Detect which cell encompasses the target text, then output its [X, Y] center coordinate. 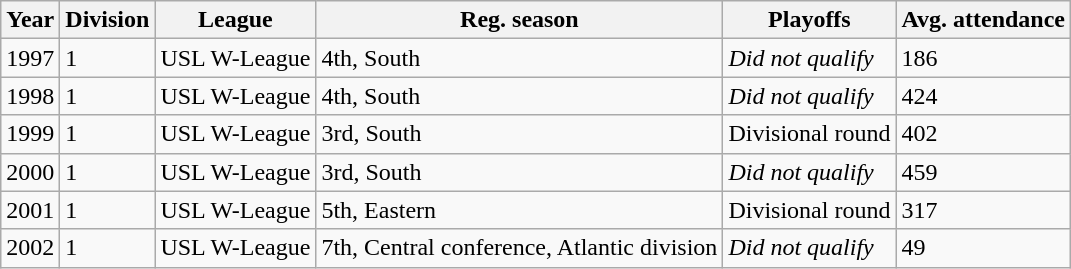
317 [984, 210]
Division [108, 20]
Avg. attendance [984, 20]
424 [984, 96]
49 [984, 248]
Playoffs [810, 20]
7th, Central conference, Atlantic division [520, 248]
2002 [30, 248]
459 [984, 172]
1997 [30, 58]
League [236, 20]
1998 [30, 96]
Reg. season [520, 20]
Year [30, 20]
402 [984, 134]
2000 [30, 172]
2001 [30, 210]
186 [984, 58]
1999 [30, 134]
5th, Eastern [520, 210]
